Provide the [X, Y] coordinate of the cell's center where the given text is located.  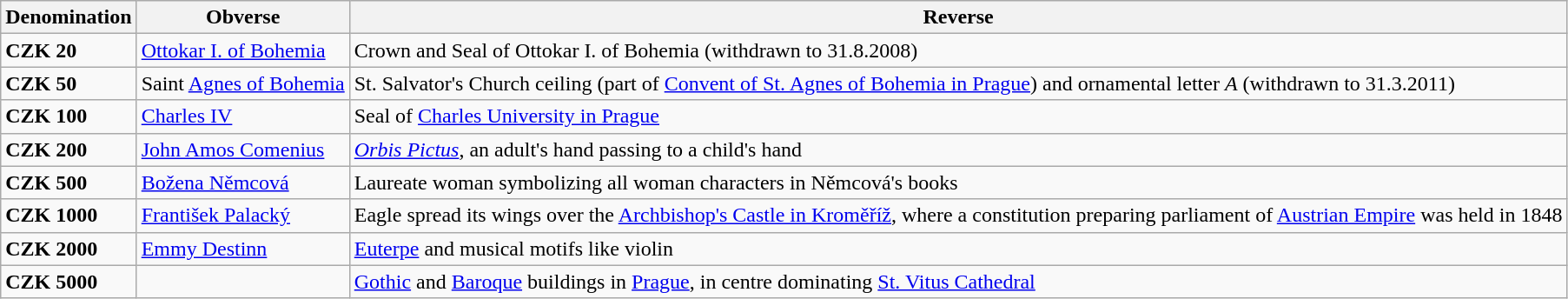
Laureate woman symbolizing all woman characters in Němcová's books [958, 183]
CZK 100 [69, 116]
Orbis Pictus, an adult's hand passing to a child's hand [958, 149]
CZK 50 [69, 83]
Denomination [69, 17]
Gothic and Baroque buildings in Prague, in centre dominating St. Vitus Cathedral [958, 282]
CZK 500 [69, 183]
CZK 2000 [69, 249]
František Palacký [243, 216]
Saint Agnes of Bohemia [243, 83]
CZK 200 [69, 149]
CZK 20 [69, 50]
Seal of Charles University in Prague [958, 116]
Ottokar I. of Bohemia [243, 50]
CZK 1000 [69, 216]
St. Salvator's Church ceiling (part of Convent of St. Agnes of Bohemia in Prague) and ornamental letter A (withdrawn to 31.3.2011) [958, 83]
Reverse [958, 17]
Charles IV [243, 116]
CZK 5000 [69, 282]
John Amos Comenius [243, 149]
Obverse [243, 17]
Eagle spread its wings over the Archbishop's Castle in Kroměříž, where a constitution preparing parliament of Austrian Empire was held in 1848 [958, 216]
Božena Němcová [243, 183]
Euterpe and musical motifs like violin [958, 249]
Crown and Seal of Ottokar I. of Bohemia (withdrawn to 31.8.2008) [958, 50]
Emmy Destinn [243, 249]
